Pinpoint the cell where the given text exists, returning its (X, Y) midpoint coordinate. 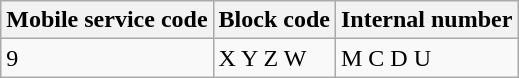
M C D U (426, 58)
9 (107, 58)
Mobile service code (107, 20)
X Y Z W (274, 58)
Internal number (426, 20)
Block code (274, 20)
